Capture the cell that displays the provided text and extract its (x, y) central coordinate. 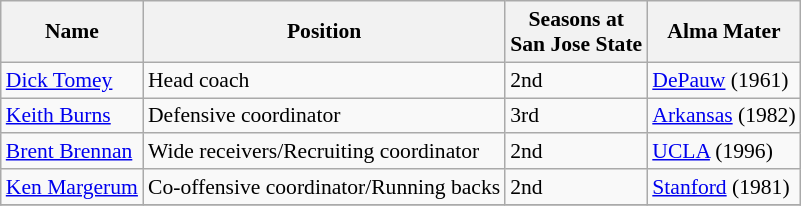
Position (324, 32)
Seasons atSan Jose State (576, 32)
Keith Burns (72, 116)
Arkansas (1982) (724, 116)
Co-offensive coordinator/Running backs (324, 187)
Alma Mater (724, 32)
Brent Brennan (72, 152)
3rd (576, 116)
Ken Margerum (72, 187)
Head coach (324, 80)
Wide receivers/Recruiting coordinator (324, 152)
Name (72, 32)
UCLA (1996) (724, 152)
Stanford (1981) (724, 187)
Defensive coordinator (324, 116)
DePauw (1961) (724, 80)
Dick Tomey (72, 80)
